For the text-containing cell, return its midpoint in (X, Y) coordinate format. 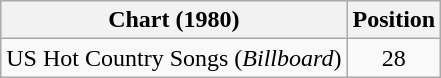
Position (394, 20)
Chart (1980) (174, 20)
US Hot Country Songs (Billboard) (174, 58)
28 (394, 58)
